Return the [x, y] coordinate for the center point of the cell that contains the specified text.  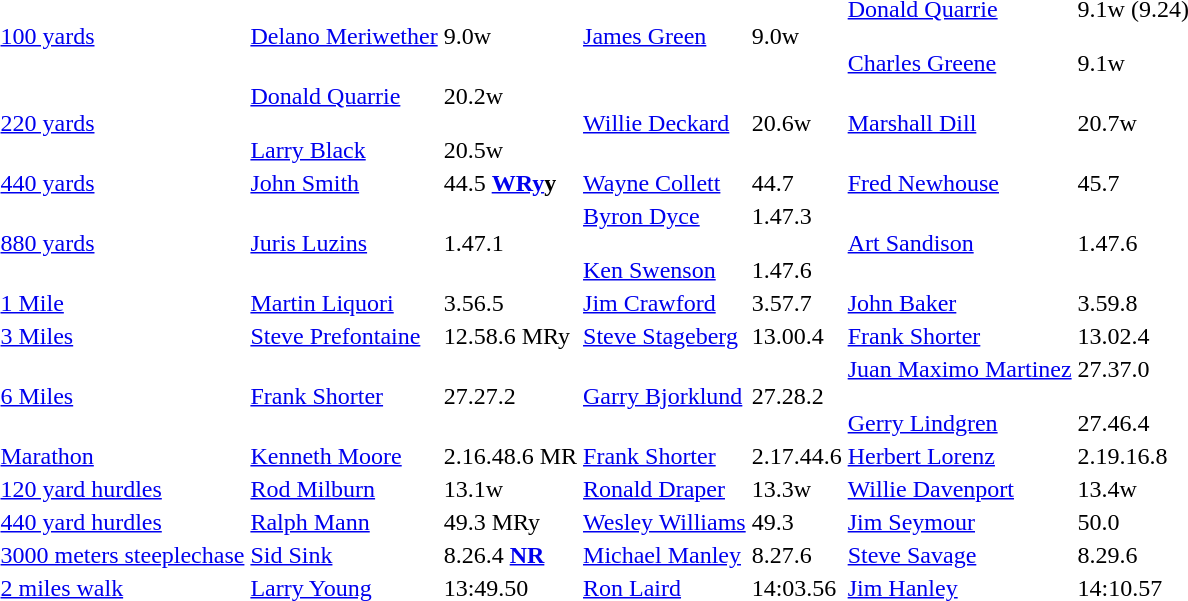
13.3w [796, 489]
Rod Milburn [344, 489]
Jim Crawford [665, 303]
1.47.31.47.6 [796, 243]
Sid Sink [344, 555]
Steve Savage [960, 555]
Juris Luzins [344, 243]
12.58.6 MRy [510, 336]
Steve Stageberg [665, 336]
Garry Bjorklund [665, 396]
44.7 [796, 183]
Michael Manley [665, 555]
Byron DyceKen Swenson [665, 243]
20.6w [796, 123]
13.1w [510, 489]
13.00.4 [796, 336]
49.3 [796, 522]
27.28.2 [796, 396]
3.57.7 [796, 303]
1.47.1 [510, 243]
John Smith [344, 183]
Marshall Dill [960, 123]
Kenneth Moore [344, 456]
Steve Prefontaine [344, 336]
Ralph Mann [344, 522]
Herbert Lorenz [960, 456]
Martin Liquori [344, 303]
8.26.4 NR [510, 555]
Wesley Williams [665, 522]
Fred Newhouse [960, 183]
44.5 WRyy [510, 183]
2.16.48.6 MR [510, 456]
Art Sandison [960, 243]
2.17.44.6 [796, 456]
8.27.6 [796, 555]
Wayne Collett [665, 183]
John Baker [960, 303]
Jim Seymour [960, 522]
Ronald Draper [665, 489]
20.2w20.5w [510, 123]
49.3 MRy [510, 522]
Willie Davenport [960, 489]
Juan Maximo MartinezGerry Lindgren [960, 396]
Donald QuarrieLarry Black [344, 123]
3.56.5 [510, 303]
27.27.2 [510, 396]
Willie Deckard [665, 123]
